Provide the [X, Y] coordinate of the cell's center where the given text is located.  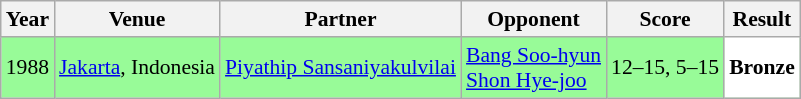
Venue [137, 19]
Bang Soo-hyun Shon Hye-joo [534, 68]
1988 [28, 68]
Piyathip Sansaniyakulvilai [340, 68]
Year [28, 19]
12–15, 5–15 [665, 68]
Bronze [762, 68]
Partner [340, 19]
Opponent [534, 19]
Jakarta, Indonesia [137, 68]
Result [762, 19]
Score [665, 19]
